Return (X, Y) of the center of cell containing provided text 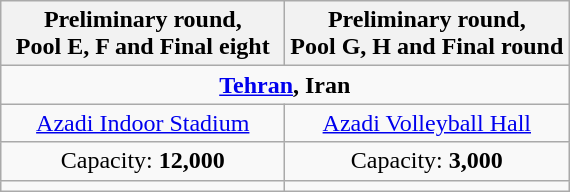
Tehran, Iran (285, 85)
Preliminary round,Pool E, F and Final eight (143, 34)
Preliminary round,Pool G, H and Final round (427, 34)
Azadi Volleyball Hall (427, 123)
Capacity: 12,000 (143, 161)
Azadi Indoor Stadium (143, 123)
Capacity: 3,000 (427, 161)
